Return [X, Y] of the center of cell containing provided text 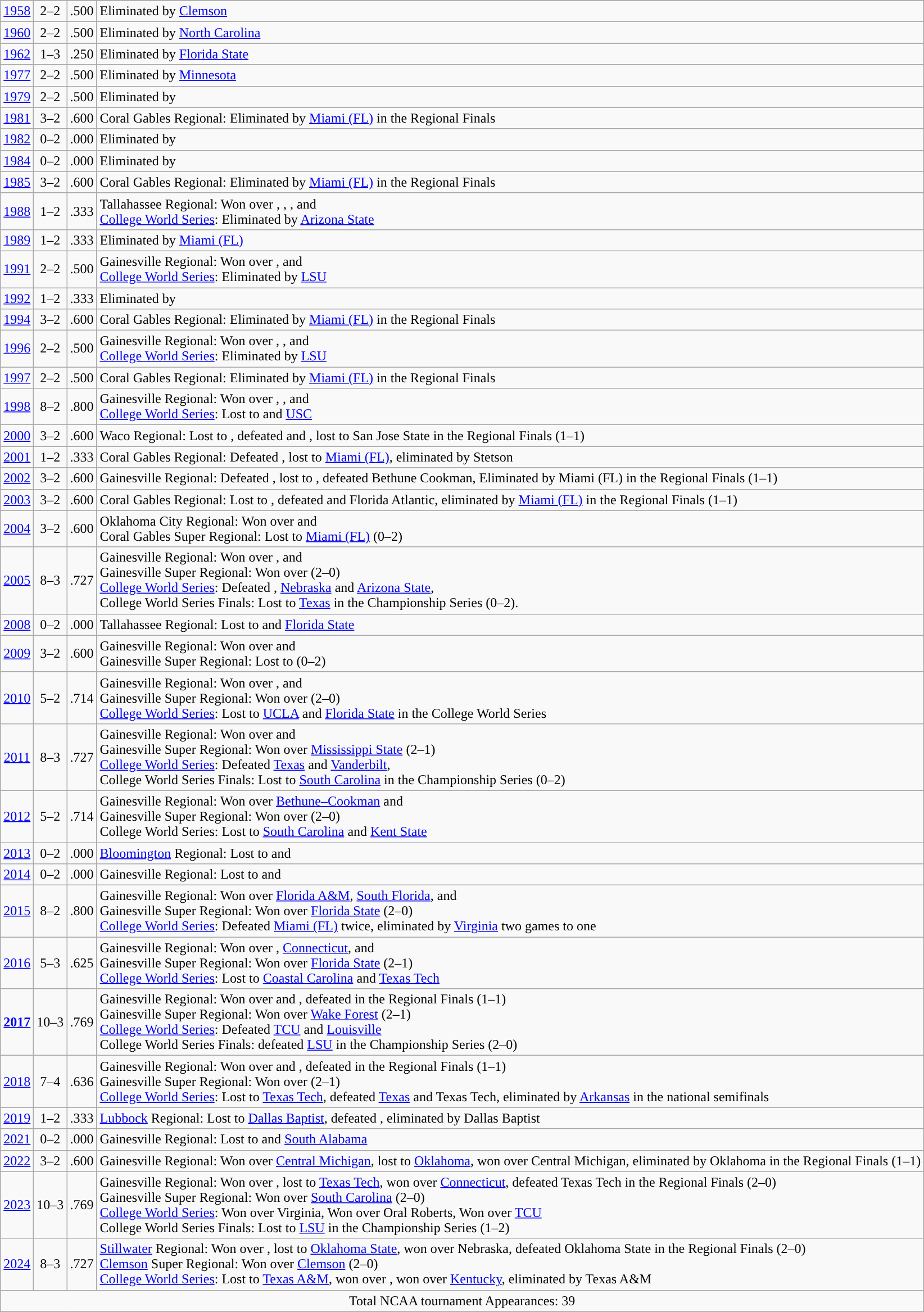
Gainesville Regional: Won over , , and College World Series: Lost to and USC [510, 407]
1991 [17, 269]
Lubbock Regional: Lost to Dallas Baptist, defeated , eliminated by Dallas Baptist [510, 1118]
Waco Regional: Lost to , defeated and , lost to San Jose State in the Regional Finals (1–1) [510, 436]
1962 [17, 54]
1992 [17, 298]
2019 [17, 1118]
.250 [82, 54]
2000 [17, 436]
Eliminated by Miami (FL) [510, 240]
1979 [17, 97]
2015 [17, 911]
2014 [17, 875]
Bloomington Regional: Lost to and [510, 853]
2009 [17, 653]
1997 [17, 378]
1998 [17, 407]
.636 [82, 1082]
2004 [17, 528]
2017 [17, 1022]
2022 [17, 1161]
Gainesville Regional: Lost to and [510, 875]
2021 [17, 1139]
2010 [17, 698]
Eliminated by Clemson [510, 11]
1977 [17, 75]
Gainesville Regional: Won over Central Michigan, lost to Oklahoma, won over Central Michigan, eliminated by Oklahoma in the Regional Finals (1–1) [510, 1161]
2013 [17, 853]
2003 [17, 500]
Tallahassee Regional: Lost to and Florida State [510, 625]
2008 [17, 625]
1960 [17, 33]
5–3 [51, 963]
1985 [17, 182]
1981 [17, 118]
2018 [17, 1082]
1989 [17, 240]
2012 [17, 816]
Tallahassee Regional: Won over , , , and College World Series: Eliminated by Arizona State [510, 211]
Oklahoma City Regional: Won over and Coral Gables Super Regional: Lost to Miami (FL) (0–2) [510, 528]
2005 [17, 580]
Gainesville Regional: Won over , and College World Series: Eliminated by LSU [510, 269]
1994 [17, 320]
Gainesville Regional: Won over , , and College World Series: Eliminated by LSU [510, 349]
2001 [17, 457]
7–4 [51, 1082]
Gainesville Regional: Defeated , lost to , defeated Bethune Cookman, Eliminated by Miami (FL) in the Regional Finals (1–1) [510, 478]
Coral Gables Regional: Lost to , defeated and Florida Atlantic, eliminated by Miami (FL) in the Regional Finals (1–1) [510, 500]
2024 [17, 1264]
Eliminated by Florida State [510, 54]
1988 [17, 211]
Coral Gables Regional: Defeated , lost to Miami (FL), eliminated by Stetson [510, 457]
2002 [17, 478]
1996 [17, 349]
1958 [17, 11]
2023 [17, 1205]
1984 [17, 161]
Total NCAA tournament Appearances: 39 [462, 1301]
1–3 [51, 54]
2016 [17, 963]
Eliminated by North Carolina [510, 33]
Gainesville Regional: Won over and Gainesville Super Regional: Lost to (0–2) [510, 653]
1982 [17, 139]
Eliminated by Minnesota [510, 75]
2011 [17, 757]
Gainesville Regional: Lost to and South Alabama [510, 1139]
.625 [82, 963]
